Identify which cell holds the provided text, then report its (X, Y) central coordinate. 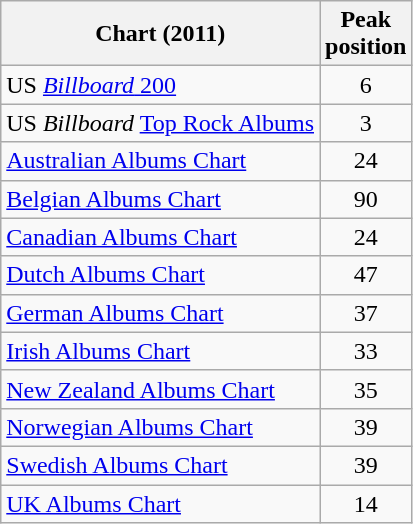
14 (366, 503)
German Albums Chart (160, 313)
3 (366, 123)
Norwegian Albums Chart (160, 427)
Peakposition (366, 34)
Belgian Albums Chart (160, 199)
6 (366, 85)
Irish Albums Chart (160, 351)
Canadian Albums Chart (160, 237)
Swedish Albums Chart (160, 465)
Australian Albums Chart (160, 161)
33 (366, 351)
90 (366, 199)
US Billboard Top Rock Albums (160, 123)
Dutch Albums Chart (160, 275)
New Zealand Albums Chart (160, 389)
Chart (2011) (160, 34)
47 (366, 275)
37 (366, 313)
UK Albums Chart (160, 503)
US Billboard 200 (160, 85)
35 (366, 389)
